Provide the (x, y) coordinate of the cell's center where the given text is located.  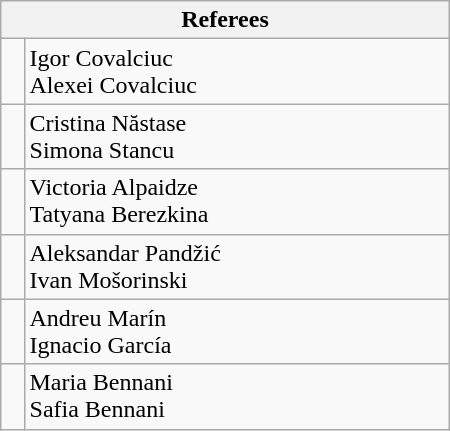
Maria BennaniSafia Bennani (236, 396)
Victoria AlpaidzeTatyana Berezkina (236, 202)
Aleksandar PandžićIvan Mošorinski (236, 266)
Cristina NăstaseSimona Stancu (236, 136)
Igor CovalciucAlexei Covalciuc (236, 72)
Referees (225, 20)
Andreu MarínIgnacio García (236, 332)
